Search for the cell housing the specified text and yield its (x, y) center coordinate. 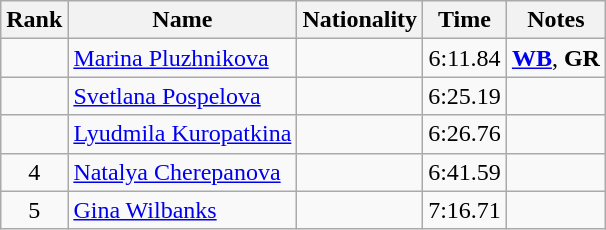
Time (465, 20)
Notes (556, 20)
Marina Pluzhnikova (182, 58)
Name (182, 20)
Gina Wilbanks (182, 210)
Nationality (360, 20)
Lyudmila Kuropatkina (182, 134)
WB, GR (556, 58)
Rank (34, 20)
7:16.71 (465, 210)
Svetlana Pospelova (182, 96)
4 (34, 172)
6:26.76 (465, 134)
6:41.59 (465, 172)
6:11.84 (465, 58)
5 (34, 210)
6:25.19 (465, 96)
Natalya Cherepanova (182, 172)
